Output the [x, y] coordinate of the center of the cell containing the given text.  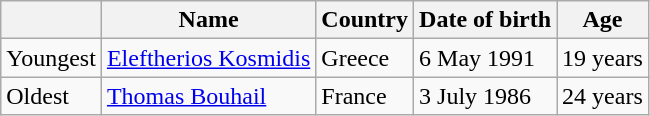
Country [365, 20]
France [365, 96]
Greece [365, 58]
24 years [603, 96]
Youngest [52, 58]
3 July 1986 [486, 96]
6 May 1991 [486, 58]
Eleftherios Kosmidis [208, 58]
Date of birth [486, 20]
Age [603, 20]
Oldest [52, 96]
19 years [603, 58]
Thomas Bouhail [208, 96]
Name [208, 20]
